Search for the cell housing the specified text and yield its [X, Y] center coordinate. 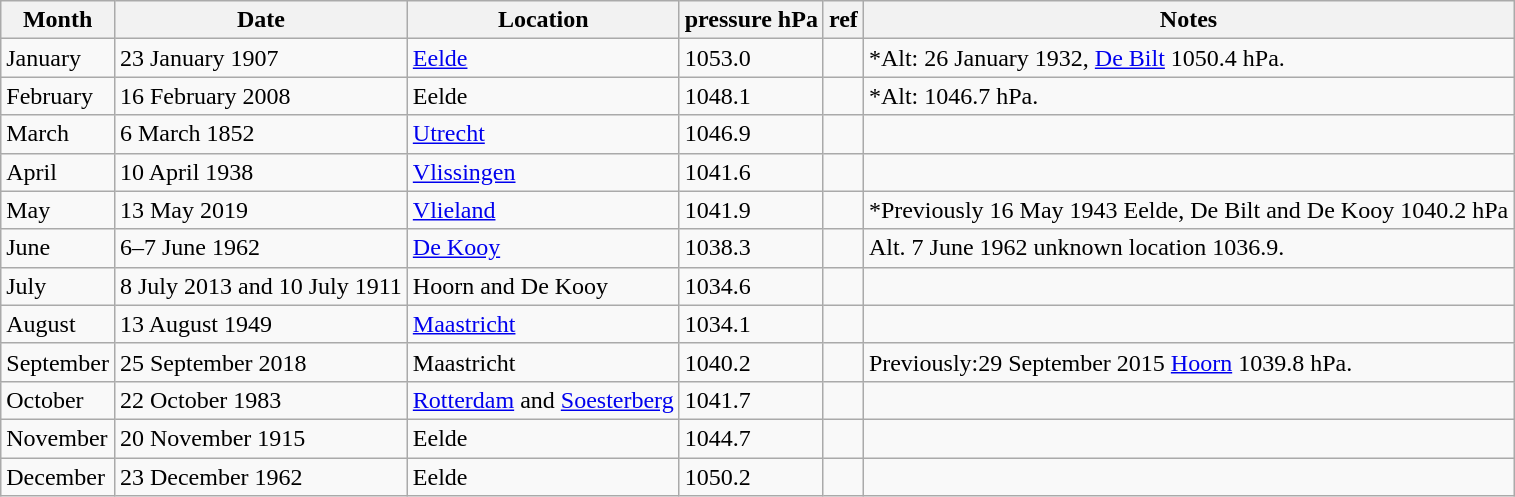
*Alt: 1046.7 hPa. [1188, 96]
Date [260, 20]
6–7 June 1962 [260, 248]
Notes [1188, 20]
1044.7 [751, 438]
Alt. 7 June 1962 unknown location 1036.9. [1188, 248]
1046.9 [751, 134]
16 February 2008 [260, 96]
pressure hPa [751, 20]
November [58, 438]
23 December 1962 [260, 477]
*Previously 16 May 1943 Eelde, De Bilt and De Kooy 1040.2 hPa [1188, 210]
1041.7 [751, 400]
13 May 2019 [260, 210]
23 January 1907 [260, 58]
March [58, 134]
December [58, 477]
Vlieland [543, 210]
*Alt: 26 January 1932, De Bilt 1050.4 hPa. [1188, 58]
1034.6 [751, 286]
Utrecht [543, 134]
September [58, 362]
Location [543, 20]
ref [843, 20]
April [58, 172]
25 September 2018 [260, 362]
De Kooy [543, 248]
1034.1 [751, 324]
June [58, 248]
Month [58, 20]
13 August 1949 [260, 324]
20 November 1915 [260, 438]
Previously:29 September 2015 Hoorn 1039.8 hPa. [1188, 362]
January [58, 58]
1038.3 [751, 248]
8 July 2013 and 10 July 1911 [260, 286]
10 April 1938 [260, 172]
October [58, 400]
Rotterdam and Soesterberg [543, 400]
1053.0 [751, 58]
1048.1 [751, 96]
Hoorn and De Kooy [543, 286]
Vlissingen [543, 172]
6 March 1852 [260, 134]
February [58, 96]
May [58, 210]
1041.6 [751, 172]
July [58, 286]
1041.9 [751, 210]
22 October 1983 [260, 400]
August [58, 324]
1040.2 [751, 362]
1050.2 [751, 477]
